Extract the (X, Y) coordinate from the center of the cell holding the provided text.  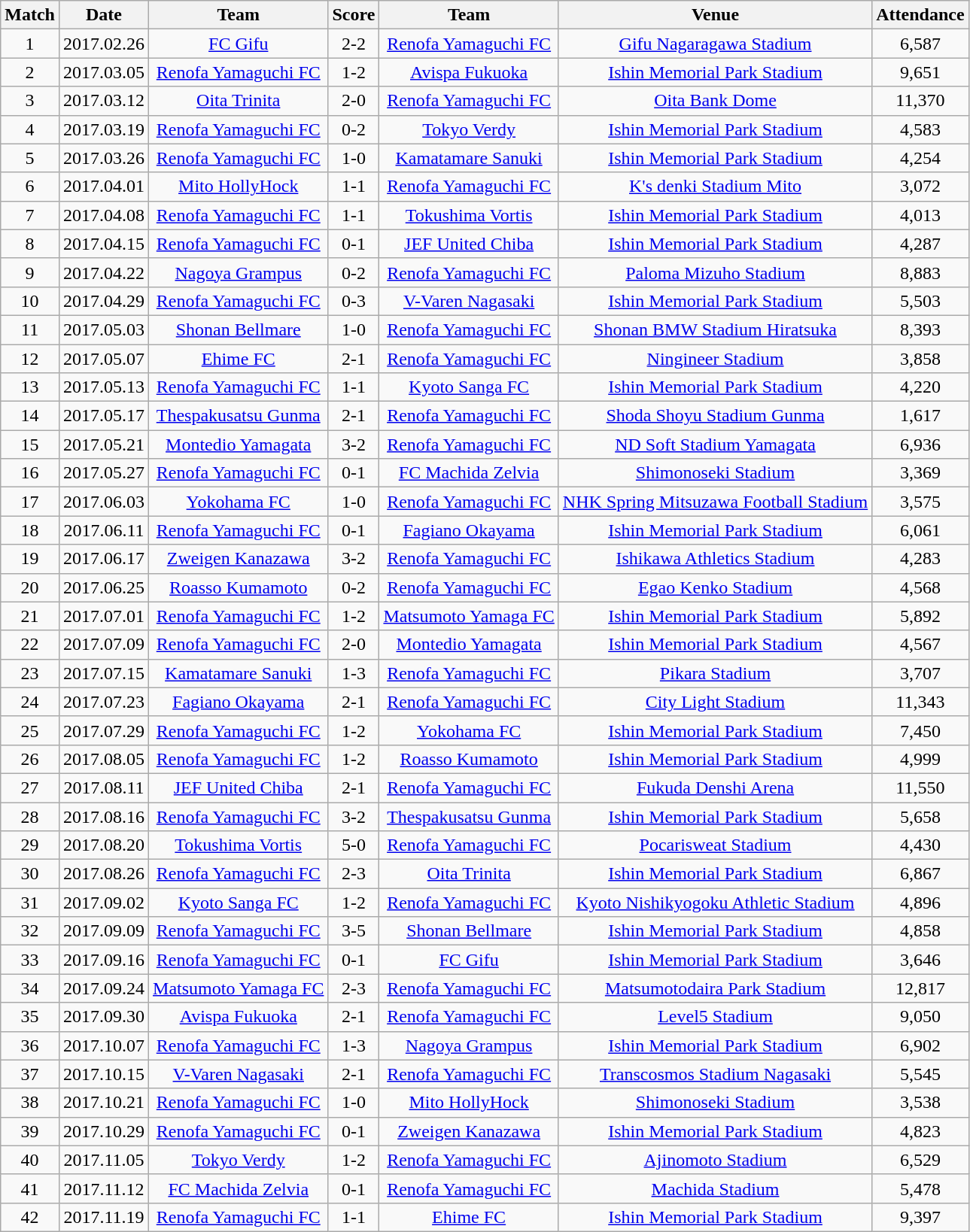
Machida Stadium (715, 1188)
4,583 (920, 129)
2017.03.19 (104, 129)
41 (30, 1188)
3,072 (920, 187)
4,254 (920, 158)
39 (30, 1131)
2017.09.02 (104, 903)
2017.03.12 (104, 101)
30 (30, 874)
2017.11.05 (104, 1160)
8,393 (920, 329)
6,936 (920, 445)
2017.09.16 (104, 960)
3,575 (920, 502)
16 (30, 473)
ND Soft Stadium Yamagata (715, 445)
9,050 (920, 1017)
9,397 (920, 1217)
36 (30, 1045)
Gifu Nagaragawa Stadium (715, 44)
2017.09.24 (104, 988)
Shoda Shoyu Stadium Gunma (715, 416)
1,617 (920, 416)
12,817 (920, 988)
Matsumotodaira Park Stadium (715, 988)
4,013 (920, 215)
5,658 (920, 816)
4,858 (920, 931)
2017.05.21 (104, 445)
2017.09.30 (104, 1017)
40 (30, 1160)
2017.06.11 (104, 530)
Kyoto Nishikyogoku Athletic Stadium (715, 903)
9,651 (920, 72)
Egao Kenko Stadium (715, 587)
2017.08.05 (104, 759)
18 (30, 530)
2017.04.01 (104, 187)
2017.02.26 (104, 44)
2017.04.15 (104, 244)
K's denki Stadium Mito (715, 187)
4 (30, 129)
2017.06.25 (104, 587)
3-5 (354, 931)
32 (30, 931)
2017.07.09 (104, 645)
2017.05.17 (104, 416)
31 (30, 903)
2017.07.29 (104, 730)
2017.06.03 (104, 502)
27 (30, 787)
5,545 (920, 1074)
9 (30, 272)
Fukuda Denshi Arena (715, 787)
2017.05.03 (104, 329)
7 (30, 215)
3,707 (920, 673)
26 (30, 759)
4,567 (920, 645)
2017.09.09 (104, 931)
28 (30, 816)
2017.11.19 (104, 1217)
8 (30, 244)
6 (30, 187)
2017.08.16 (104, 816)
20 (30, 587)
12 (30, 359)
23 (30, 673)
3,369 (920, 473)
2017.07.15 (104, 673)
19 (30, 559)
35 (30, 1017)
Shonan BMW Stadium Hiratsuka (715, 329)
2017.07.23 (104, 702)
5,478 (920, 1188)
4,568 (920, 587)
4,823 (920, 1131)
2 (30, 72)
2017.03.05 (104, 72)
37 (30, 1074)
2017.10.15 (104, 1074)
6,902 (920, 1045)
2017.05.07 (104, 359)
Ajinomoto Stadium (715, 1160)
Transcosmos Stadium Nagasaki (715, 1074)
2017.07.01 (104, 616)
11 (30, 329)
Oita Bank Dome (715, 101)
Ishikawa Athletics Stadium (715, 559)
2017.04.29 (104, 301)
2017.04.08 (104, 215)
24 (30, 702)
5,892 (920, 616)
10 (30, 301)
5 (30, 158)
33 (30, 960)
City Light Stadium (715, 702)
NHK Spring Mitsuzawa Football Stadium (715, 502)
13 (30, 387)
2017.10.07 (104, 1045)
21 (30, 616)
2017.08.11 (104, 787)
2017.08.26 (104, 874)
2017.05.27 (104, 473)
2017.06.17 (104, 559)
Ningineer Stadium (715, 359)
2017.04.22 (104, 272)
4,430 (920, 845)
Level5 Stadium (715, 1017)
3 (30, 101)
Paloma Mizuho Stadium (715, 272)
Pocarisweat Stadium (715, 845)
22 (30, 645)
4,896 (920, 903)
Match (30, 15)
34 (30, 988)
Venue (715, 15)
Score (354, 15)
4,283 (920, 559)
14 (30, 416)
Attendance (920, 15)
11,343 (920, 702)
4,220 (920, 387)
11,550 (920, 787)
6,867 (920, 874)
2017.10.21 (104, 1103)
6,529 (920, 1160)
7,450 (920, 730)
3,858 (920, 359)
0-3 (354, 301)
1 (30, 44)
42 (30, 1217)
5-0 (354, 845)
Pikara Stadium (715, 673)
2017.10.29 (104, 1131)
4,287 (920, 244)
4,999 (920, 759)
8,883 (920, 272)
38 (30, 1103)
2017.08.20 (104, 845)
11,370 (920, 101)
3,646 (920, 960)
2017.11.12 (104, 1188)
2-2 (354, 44)
17 (30, 502)
25 (30, 730)
Date (104, 15)
29 (30, 845)
6,587 (920, 44)
15 (30, 445)
5,503 (920, 301)
6,061 (920, 530)
2017.03.26 (104, 158)
3,538 (920, 1103)
2017.05.13 (104, 387)
